Capture the cell that displays the provided text and extract its [X, Y] central coordinate. 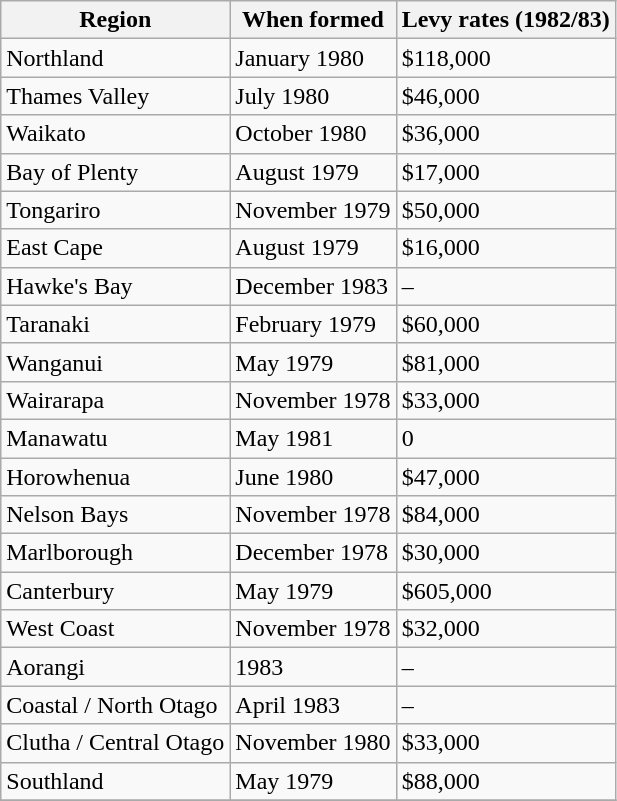
May 1981 [313, 438]
$60,000 [506, 324]
July 1980 [313, 96]
Coastal / North Otago [116, 705]
$32,000 [506, 629]
$30,000 [506, 553]
$16,000 [506, 248]
$47,000 [506, 477]
$84,000 [506, 515]
June 1980 [313, 477]
Aorangi [116, 667]
$17,000 [506, 172]
$118,000 [506, 58]
$88,000 [506, 781]
Northland [116, 58]
Southland [116, 781]
October 1980 [313, 134]
Tongariro [116, 210]
1983 [313, 667]
Canterbury [116, 591]
Wanganui [116, 362]
Thames Valley [116, 96]
West Coast [116, 629]
November 1979 [313, 210]
Nelson Bays [116, 515]
$81,000 [506, 362]
February 1979 [313, 324]
Region [116, 20]
0 [506, 438]
December 1978 [313, 553]
Horowhenua [116, 477]
Clutha / Central Otago [116, 743]
$50,000 [506, 210]
$605,000 [506, 591]
$46,000 [506, 96]
Taranaki [116, 324]
January 1980 [313, 58]
December 1983 [313, 286]
Marlborough [116, 553]
Bay of Plenty [116, 172]
Hawke's Bay [116, 286]
East Cape [116, 248]
April 1983 [313, 705]
Manawatu [116, 438]
Waikato [116, 134]
$36,000 [506, 134]
November 1980 [313, 743]
When formed [313, 20]
Levy rates (1982/83) [506, 20]
Wairarapa [116, 400]
